For the text-containing cell, return its midpoint in [x, y] coordinate format. 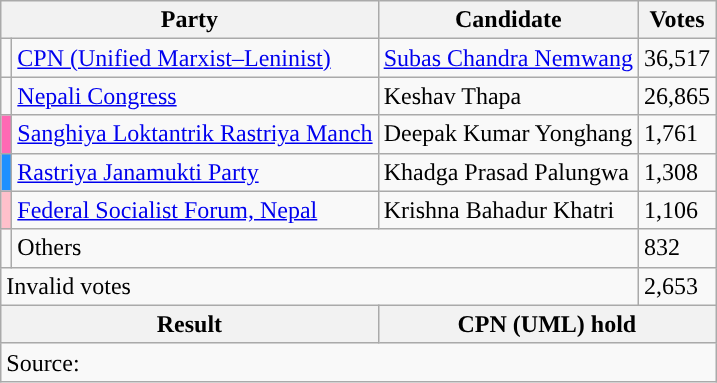
Federal Socialist Forum, Nepal [195, 210]
Sanghiya Loktantrik Rastriya Manch [195, 134]
Keshav Thapa [508, 96]
CPN (Unified Marxist–Leninist) [195, 58]
Nepali Congress [195, 96]
Result [190, 324]
2,653 [676, 286]
Others [326, 248]
Krishna Bahadur Khatri [508, 210]
Rastriya Janamukti Party [195, 172]
Party [190, 20]
1,106 [676, 210]
1,308 [676, 172]
Source: [358, 362]
Candidate [508, 20]
Invalid votes [320, 286]
26,865 [676, 96]
Khadga Prasad Palungwa [508, 172]
CPN (UML) hold [546, 324]
1,761 [676, 134]
36,517 [676, 58]
832 [676, 248]
Votes [676, 20]
Deepak Kumar Yonghang [508, 134]
Subas Chandra Nemwang [508, 58]
